Search for the cell housing the specified text and yield its [X, Y] center coordinate. 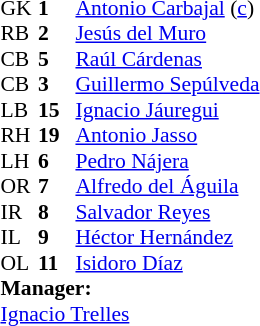
OL [19, 263]
3 [57, 85]
Guillermo Sepúlveda [167, 85]
5 [57, 59]
LH [19, 161]
9 [57, 237]
OR [19, 187]
Salvador Reyes [167, 212]
Antonio Jasso [167, 135]
IL [19, 237]
6 [57, 161]
Ignacio Jáuregui [167, 110]
11 [57, 263]
Raúl Cárdenas [167, 59]
Manager: [130, 289]
8 [57, 212]
7 [57, 187]
IR [19, 212]
Jesús del Muro [167, 33]
Héctor Hernández [167, 237]
19 [57, 135]
15 [57, 110]
RB [19, 33]
Isidoro Díaz [167, 263]
Alfredo del Águila [167, 187]
LB [19, 110]
RH [19, 135]
Pedro Nájera [167, 161]
2 [57, 33]
